Return the [x, y] coordinate for the center point of the cell that contains the specified text.  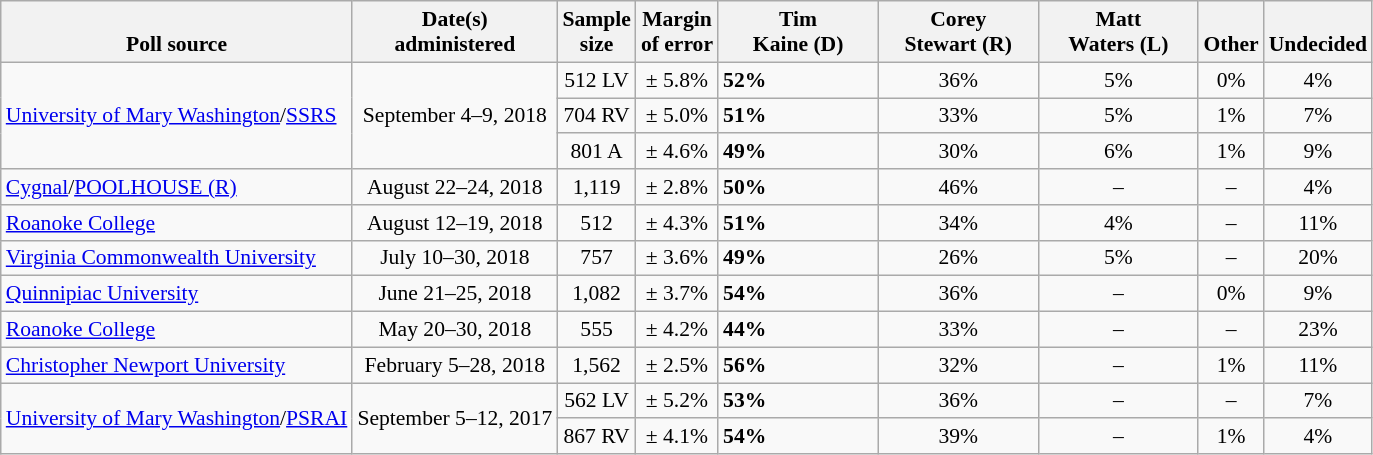
30% [958, 152]
July 10–30, 2018 [454, 258]
± 3.6% [677, 258]
1,562 [596, 365]
32% [958, 365]
University of Mary Washington/PSRAI [177, 418]
801 A [596, 152]
512 [596, 223]
University of Mary Washington/SSRS [177, 116]
1,082 [596, 294]
Poll source [177, 32]
CoreyStewart (R) [958, 32]
34% [958, 223]
44% [798, 330]
Other [1230, 32]
September 4–9, 2018 [454, 116]
August 22–24, 2018 [454, 187]
± 2.5% [677, 365]
± 5.0% [677, 116]
512 LV [596, 80]
Quinnipiac University [177, 294]
June 21–25, 2018 [454, 294]
May 20–30, 2018 [454, 330]
1,119 [596, 187]
± 4.1% [677, 437]
867 RV [596, 437]
± 5.8% [677, 80]
Undecided [1318, 32]
± 4.3% [677, 223]
39% [958, 437]
± 3.7% [677, 294]
Virginia Commonwealth University [177, 258]
± 4.2% [677, 330]
± 2.8% [677, 187]
26% [958, 258]
52% [798, 80]
704 RV [596, 116]
562 LV [596, 401]
± 4.6% [677, 152]
56% [798, 365]
757 [596, 258]
Marginof error [677, 32]
Samplesize [596, 32]
August 12–19, 2018 [454, 223]
50% [798, 187]
September 5–12, 2017 [454, 418]
MattWaters (L) [1118, 32]
TimKaine (D) [798, 32]
53% [798, 401]
Christopher Newport University [177, 365]
± 5.2% [677, 401]
23% [1318, 330]
555 [596, 330]
6% [1118, 152]
Date(s)administered [454, 32]
February 5–28, 2018 [454, 365]
Cygnal/POOLHOUSE (R) [177, 187]
46% [958, 187]
20% [1318, 258]
